Output the (x, y) coordinate of the center of the cell containing the given text.  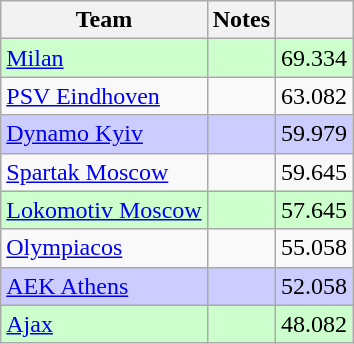
69.334 (314, 58)
Dynamo Kyiv (104, 134)
Spartak Moscow (104, 172)
55.058 (314, 248)
59.979 (314, 134)
PSV Eindhoven (104, 96)
AEK Athens (104, 286)
Notes (241, 20)
Milan (104, 58)
Team (104, 20)
Lokomotiv Moscow (104, 210)
57.645 (314, 210)
52.058 (314, 286)
Ajax (104, 324)
63.082 (314, 96)
Olympiacos (104, 248)
48.082 (314, 324)
59.645 (314, 172)
